Search for the cell housing the specified text and yield its (X, Y) center coordinate. 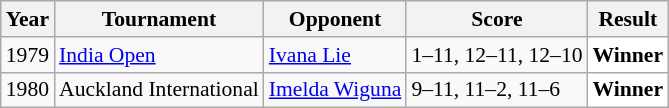
Tournament (159, 19)
Year (28, 19)
Result (628, 19)
India Open (159, 55)
Auckland International (159, 90)
Imelda Wiguna (336, 90)
9–11, 11–2, 11–6 (496, 90)
Score (496, 19)
Ivana Lie (336, 55)
1980 (28, 90)
Opponent (336, 19)
1–11, 12–11, 12–10 (496, 55)
1979 (28, 55)
